Search for the cell housing the specified text and yield its [x, y] center coordinate. 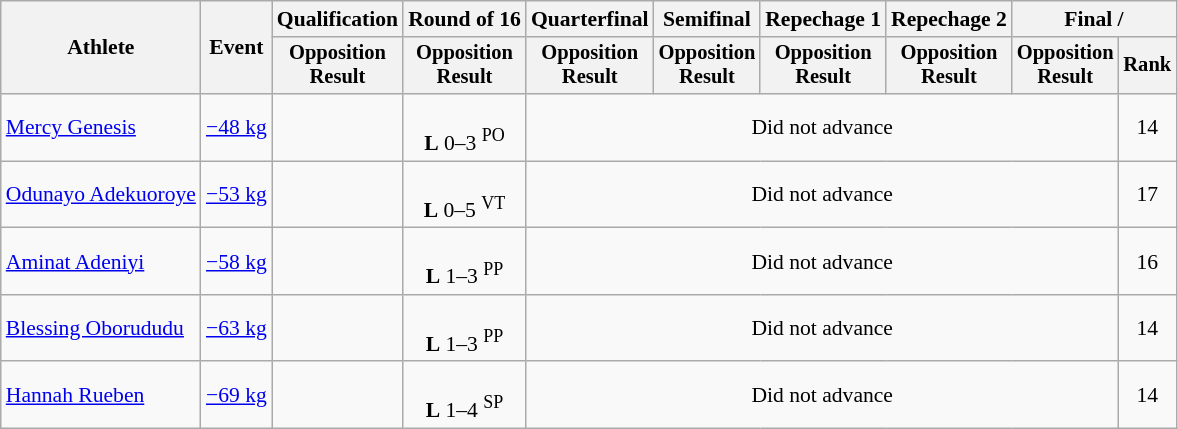
−63 kg [236, 328]
Repechage 1 [823, 19]
−53 kg [236, 194]
17 [1147, 194]
Event [236, 48]
Odunayo Adekuoroye [101, 194]
Rank [1147, 66]
Qualification [338, 19]
Aminat Adeniyi [101, 262]
Final / [1094, 19]
L 0–3 PO [464, 128]
Mercy Genesis [101, 128]
L 0–5 VT [464, 194]
Hannah Rueben [101, 396]
Round of 16 [464, 19]
−58 kg [236, 262]
Athlete [101, 48]
Semifinal [708, 19]
Repechage 2 [949, 19]
−69 kg [236, 396]
L 1–4 SP [464, 396]
−48 kg [236, 128]
16 [1147, 262]
Blessing Oborududu [101, 328]
Quarterfinal [590, 19]
